Locate the cell with the specified text and output its (x, y) center coordinate. 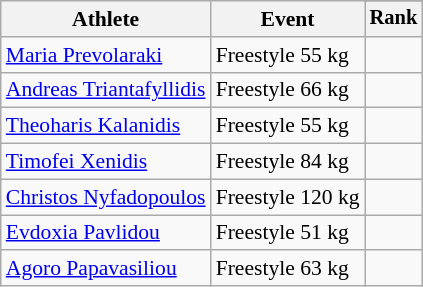
Agoro Papavasiliou (106, 269)
Freestyle 66 kg (288, 90)
Maria Prevolaraki (106, 55)
Freestyle 63 kg (288, 269)
Freestyle 120 kg (288, 197)
Theoharis Kalanidis (106, 126)
Andreas Triantafyllidis (106, 90)
Freestyle 84 kg (288, 162)
Freestyle 51 kg (288, 233)
Evdoxia Pavlidou (106, 233)
Event (288, 19)
Rank (394, 19)
Athlete (106, 19)
Timofei Xenidis (106, 162)
Christos Nyfadopoulos (106, 197)
